Provide the (x, y) coordinate of the cell's center where the given text is located.  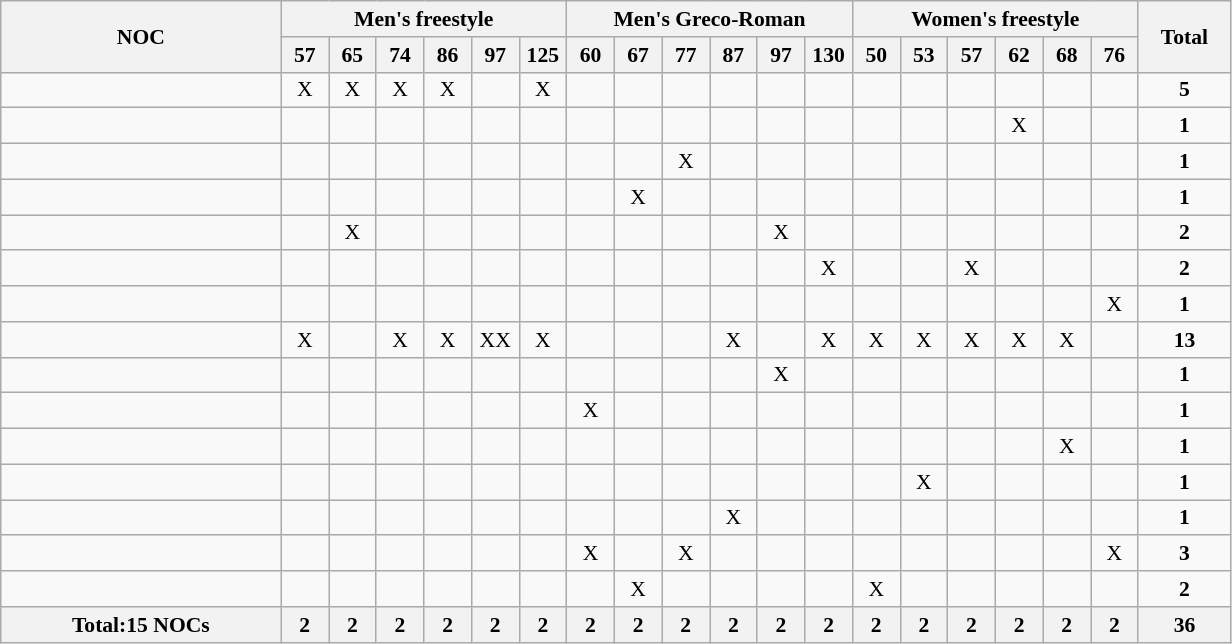
74 (400, 55)
Total:15 NOCs (141, 625)
125 (543, 55)
130 (829, 55)
62 (1019, 55)
50 (876, 55)
5 (1184, 90)
77 (686, 55)
87 (734, 55)
13 (1184, 340)
XX (495, 340)
Total (1184, 36)
86 (448, 55)
Women's freestyle (995, 19)
NOC (141, 36)
60 (591, 55)
68 (1067, 55)
67 (638, 55)
3 (1184, 554)
Men's Greco-Roman (710, 19)
36 (1184, 625)
Men's freestyle (424, 19)
53 (924, 55)
65 (352, 55)
76 (1114, 55)
